From the cell containing the given text, extract its center point as (X, Y) coordinate. 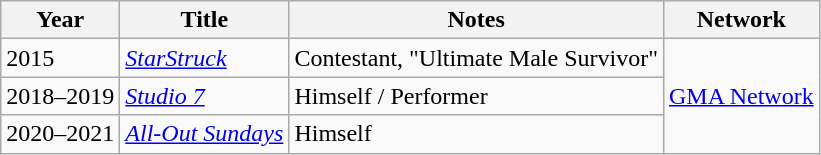
Year (60, 20)
Notes (476, 20)
GMA Network (741, 96)
Himself (476, 134)
Studio 7 (204, 96)
StarStruck (204, 58)
2015 (60, 58)
Contestant, "Ultimate Male Survivor" (476, 58)
All-Out Sundays (204, 134)
Network (741, 20)
2018–2019 (60, 96)
Title (204, 20)
2020–2021 (60, 134)
Himself / Performer (476, 96)
